Output the [x, y] coordinate of the center of the cell containing the given text.  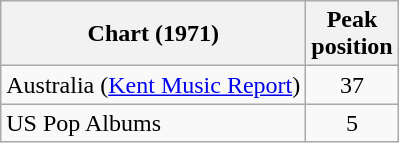
Peakposition [352, 34]
37 [352, 85]
Australia (Kent Music Report) [154, 85]
5 [352, 123]
Chart (1971) [154, 34]
US Pop Albums [154, 123]
